Provide the (x, y) coordinate of the cell's center where the given text is located.  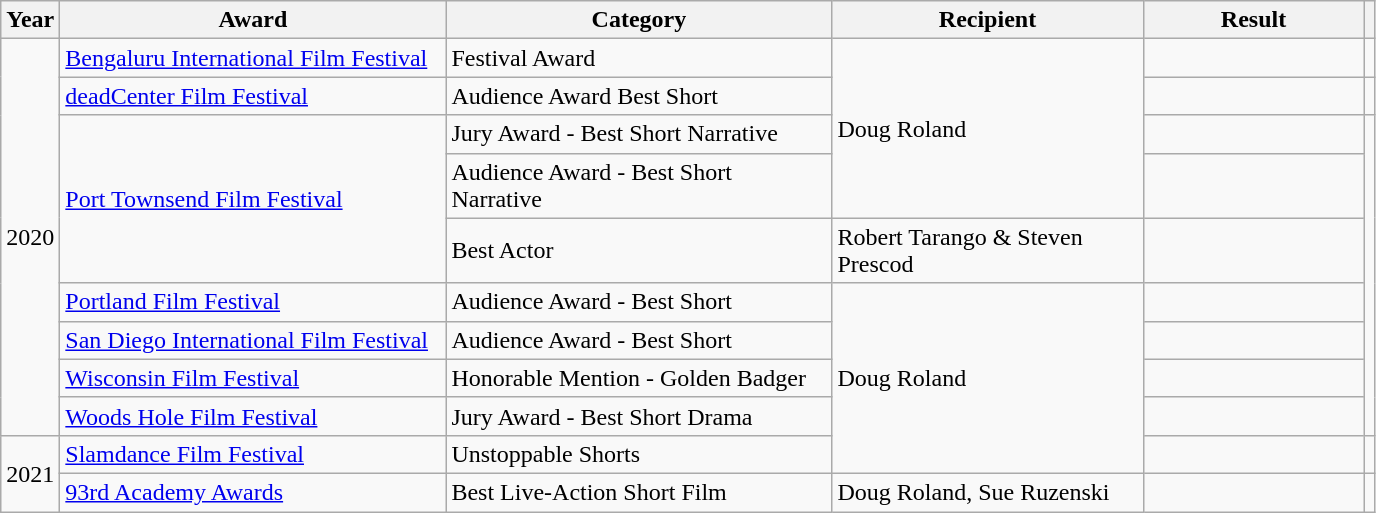
Audience Award Best Short (639, 96)
Festival Award (639, 58)
Result (1254, 20)
deadCenter Film Festival (253, 96)
Doug Roland, Sue Ruzenski (988, 492)
Port Townsend Film Festival (253, 199)
2021 (30, 473)
Best Live-Action Short Film (639, 492)
Year (30, 20)
Award (253, 20)
Category (639, 20)
Jury Award - Best Short Narrative (639, 134)
Wisconsin Film Festival (253, 378)
2020 (30, 238)
Woods Hole Film Festival (253, 416)
Jury Award - Best Short Drama (639, 416)
San Diego International Film Festival (253, 340)
Slamdance Film Festival (253, 454)
Best Actor (639, 250)
93rd Academy Awards (253, 492)
Honorable Mention - Golden Badger (639, 378)
Bengaluru International Film Festival (253, 58)
Audience Award - Best Short Narrative (639, 186)
Unstoppable Shorts (639, 454)
Robert Tarango & Steven Prescod (988, 250)
Recipient (988, 20)
Portland Film Festival (253, 302)
